Provide the [X, Y] coordinate of the cell's center where the given text is located.  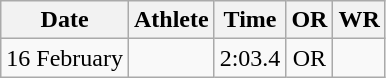
2:03.4 [250, 58]
16 February [65, 58]
Time [250, 20]
WR [359, 20]
Athlete [171, 20]
Date [65, 20]
